Scan for the cell matching the given text and deliver its (X, Y) coordinate at center. 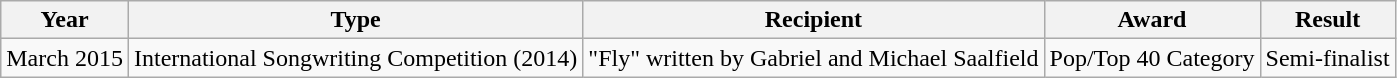
Recipient (814, 20)
March 2015 (65, 58)
International Songwriting Competition (2014) (355, 58)
"Fly" written by Gabriel and Michael Saalfield (814, 58)
Pop/Top 40 Category (1152, 58)
Result (1328, 20)
Type (355, 20)
Award (1152, 20)
Semi-finalist (1328, 58)
Year (65, 20)
